Capture the cell that displays the provided text and extract its [X, Y] central coordinate. 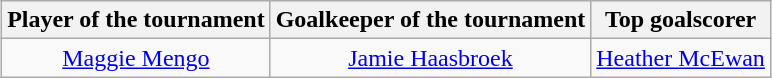
Maggie Mengo [136, 58]
Jamie Haasbroek [430, 58]
Goalkeeper of the tournament [430, 20]
Player of the tournament [136, 20]
Heather McEwan [681, 58]
Top goalscorer [681, 20]
